Identify which cell holds the provided text, then report its [x, y] central coordinate. 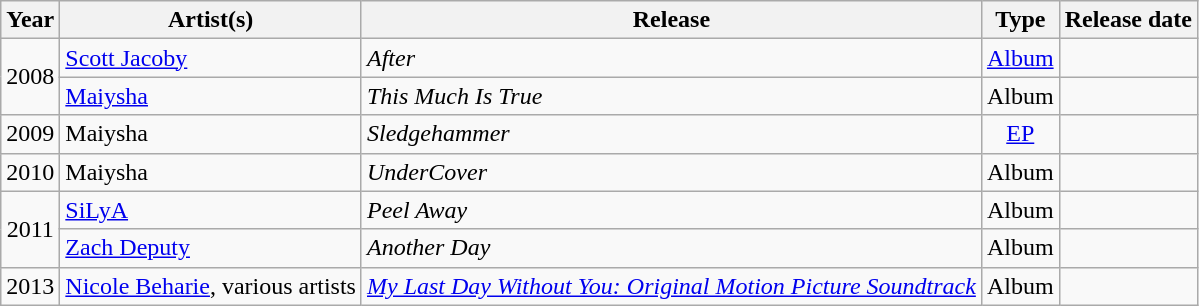
2009 [30, 134]
After [671, 58]
Artist(s) [211, 20]
Sledgehammer [671, 134]
Scott Jacoby [211, 58]
Release [671, 20]
Zach Deputy [211, 248]
This Much Is True [671, 96]
2011 [30, 229]
Nicole Beharie, various artists [211, 286]
2013 [30, 286]
2008 [30, 77]
Type [1020, 20]
SiLyA [211, 210]
My Last Day Without You: Original Motion Picture Soundtrack [671, 286]
EP [1020, 134]
2010 [30, 172]
Year [30, 20]
Release date [1128, 20]
Another Day [671, 248]
UnderCover [671, 172]
Peel Away [671, 210]
